Determine the [x, y] coordinate at the center of the cell enclosing the given text.  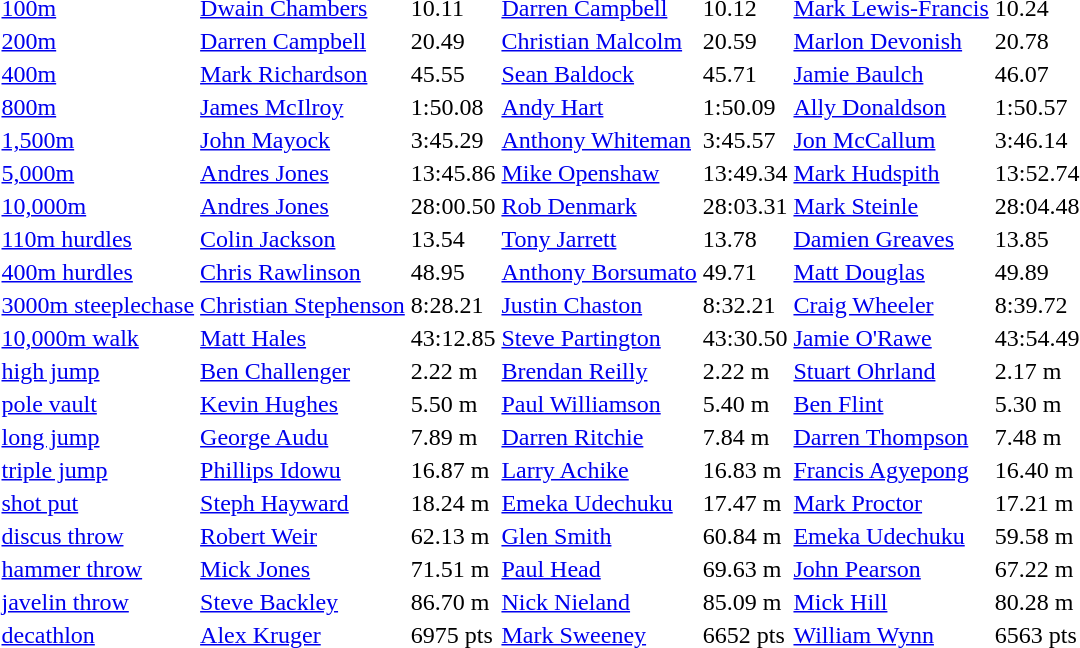
John Pearson [891, 569]
5.50 m [453, 404]
Jamie Baulch [891, 74]
48.95 [453, 272]
28:03.31 [745, 206]
long jump [98, 437]
13.78 [745, 239]
shot put [98, 503]
49.71 [745, 272]
800m [98, 107]
Steve Partington [599, 338]
5.40 m [745, 404]
Phillips Idowu [303, 470]
10,000m [98, 206]
Nick Nieland [599, 602]
Larry Achike [599, 470]
Mick Hill [891, 602]
7.84 m [745, 437]
8:28.21 [453, 305]
Ben Flint [891, 404]
Paul Head [599, 569]
Robert Weir [303, 536]
Andy Hart [599, 107]
Steph Hayward [303, 503]
Darren Campbell [303, 41]
Mark Hudspith [891, 173]
Colin Jackson [303, 239]
Mark Steinle [891, 206]
1:50.08 [453, 107]
Mark Richardson [303, 74]
13.54 [453, 239]
Ben Challenger [303, 371]
400m [98, 74]
43:12.85 [453, 338]
Jamie O'Rawe [891, 338]
Tony Jarrett [599, 239]
1:50.09 [745, 107]
George Audu [303, 437]
Francis Agyepong [891, 470]
Chris Rawlinson [303, 272]
69.63 m [745, 569]
Matt Douglas [891, 272]
200m [98, 41]
60.84 m [745, 536]
16.87 m [453, 470]
javelin throw [98, 602]
Christian Stephenson [303, 305]
high jump [98, 371]
Mick Jones [303, 569]
Marlon Devonish [891, 41]
20.49 [453, 41]
Ally Donaldson [891, 107]
James McIlroy [303, 107]
Brendan Reilly [599, 371]
7.89 m [453, 437]
17.47 m [745, 503]
discus throw [98, 536]
Darren Ritchie [599, 437]
28:00.50 [453, 206]
Steve Backley [303, 602]
Rob Denmark [599, 206]
triple jump [98, 470]
3:45.29 [453, 140]
62.13 m [453, 536]
Anthony Whiteman [599, 140]
10,000m walk [98, 338]
3000m steeplechase [98, 305]
18.24 m [453, 503]
43:30.50 [745, 338]
Christian Malcolm [599, 41]
Damien Greaves [891, 239]
Kevin Hughes [303, 404]
Anthony Borsumato [599, 272]
45.71 [745, 74]
13:45.86 [453, 173]
Glen Smith [599, 536]
1,500m [98, 140]
Matt Hales [303, 338]
400m hurdles [98, 272]
45.55 [453, 74]
13:49.34 [745, 173]
3:45.57 [745, 140]
hammer throw [98, 569]
Mike Openshaw [599, 173]
85.09 m [745, 602]
110m hurdles [98, 239]
Darren Thompson [891, 437]
John Mayock [303, 140]
16.83 m [745, 470]
Craig Wheeler [891, 305]
Mark Proctor [891, 503]
71.51 m [453, 569]
Sean Baldock [599, 74]
20.59 [745, 41]
Jon McCallum [891, 140]
Paul Williamson [599, 404]
Justin Chaston [599, 305]
86.70 m [453, 602]
pole vault [98, 404]
5,000m [98, 173]
8:32.21 [745, 305]
Stuart Ohrland [891, 371]
